Scan for the cell matching the given text and deliver its (X, Y) coordinate at center. 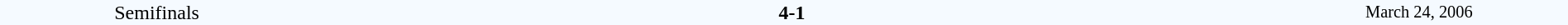
4-1 (791, 12)
Semifinals (157, 12)
March 24, 2006 (1419, 12)
